Extract the [X, Y] coordinate from the center of the cell holding the provided text.  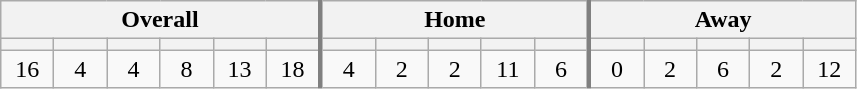
Overall [161, 20]
16 [28, 69]
0 [616, 69]
11 [508, 69]
12 [830, 69]
13 [240, 69]
Home [455, 20]
18 [294, 69]
8 [186, 69]
Away [722, 20]
